Return [x, y] of the center of cell containing provided text 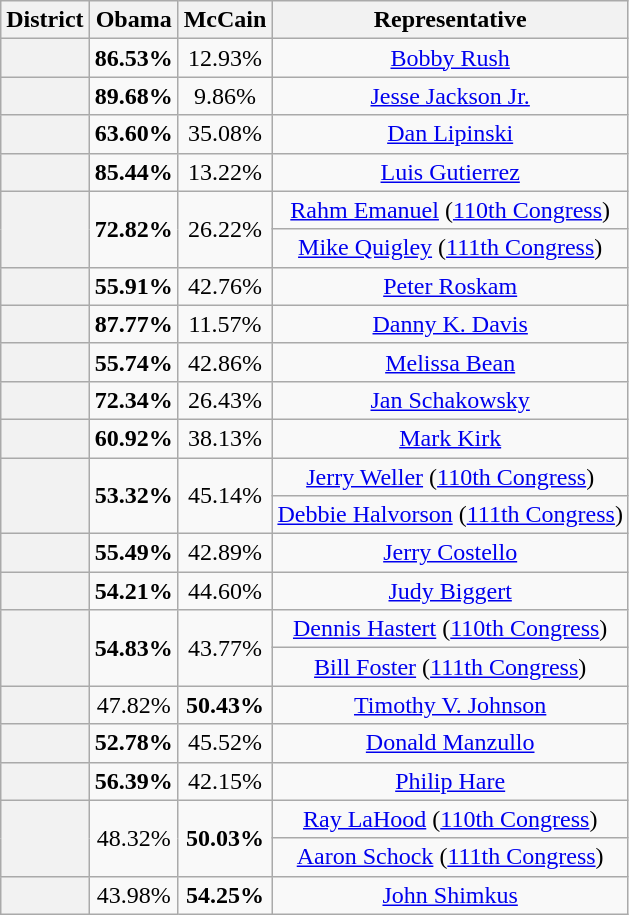
Obama [134, 20]
Melissa Bean [450, 362]
John Shimkus [450, 895]
85.44% [134, 172]
Debbie Halvorson (111th Congress) [450, 515]
Mike Quigley (111th Congress) [450, 248]
72.34% [134, 400]
89.68% [134, 96]
Luis Gutierrez [450, 172]
50.43% [225, 705]
9.86% [225, 96]
Dennis Hastert (110th Congress) [450, 629]
12.93% [225, 58]
45.52% [225, 743]
42.15% [225, 781]
87.77% [134, 324]
Ray LaHood (110th Congress) [450, 819]
56.39% [134, 781]
44.60% [225, 591]
63.60% [134, 134]
43.98% [134, 895]
54.83% [134, 648]
Aaron Schock (111th Congress) [450, 857]
55.91% [134, 286]
55.74% [134, 362]
55.49% [134, 553]
11.57% [225, 324]
Representative [450, 20]
50.03% [225, 838]
Donald Manzullo [450, 743]
86.53% [134, 58]
Jan Schakowsky [450, 400]
52.78% [134, 743]
26.22% [225, 229]
48.32% [134, 838]
Judy Biggert [450, 591]
38.13% [225, 438]
Rahm Emanuel (110th Congress) [450, 210]
72.82% [134, 229]
Jesse Jackson Jr. [450, 96]
Bobby Rush [450, 58]
Peter Roskam [450, 286]
53.32% [134, 496]
60.92% [134, 438]
Dan Lipinski [450, 134]
42.89% [225, 553]
26.43% [225, 400]
42.76% [225, 286]
47.82% [134, 705]
Bill Foster (111th Congress) [450, 667]
Jerry Weller (110th Congress) [450, 477]
13.22% [225, 172]
McCain [225, 20]
Timothy V. Johnson [450, 705]
35.08% [225, 134]
Mark Kirk [450, 438]
Philip Hare [450, 781]
43.77% [225, 648]
District [45, 20]
Danny K. Davis [450, 324]
54.21% [134, 591]
45.14% [225, 496]
54.25% [225, 895]
Jerry Costello [450, 553]
42.86% [225, 362]
